Identify which cell holds the provided text, then report its (X, Y) central coordinate. 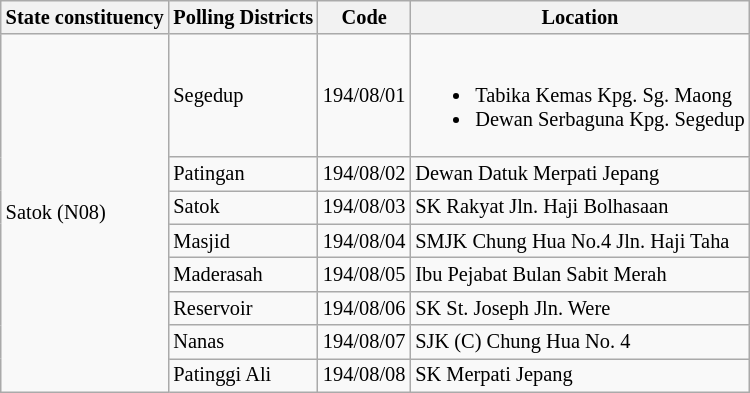
Segedup (243, 95)
SJK (C) Chung Hua No. 4 (580, 342)
194/08/05 (364, 274)
Ibu Pejabat Bulan Sabit Merah (580, 274)
Polling Districts (243, 17)
SK Merpati Jepang (580, 375)
Tabika Kemas Kpg. Sg. MaongDewan Serbaguna Kpg. Segedup (580, 95)
194/08/02 (364, 173)
SMJK Chung Hua No.4 Jln. Haji Taha (580, 241)
Masjid (243, 241)
Nanas (243, 342)
Code (364, 17)
Satok (243, 207)
Location (580, 17)
Maderasah (243, 274)
Reservoir (243, 308)
194/08/07 (364, 342)
Satok (N08) (85, 213)
194/08/04 (364, 241)
194/08/08 (364, 375)
SK St. Joseph Jln. Were (580, 308)
Patingan (243, 173)
Patinggi Ali (243, 375)
194/08/03 (364, 207)
SK Rakyat Jln. Haji Bolhasaan (580, 207)
Dewan Datuk Merpati Jepang (580, 173)
State constituency (85, 17)
194/08/06 (364, 308)
194/08/01 (364, 95)
